Capture the cell that displays the provided text and extract its (x, y) central coordinate. 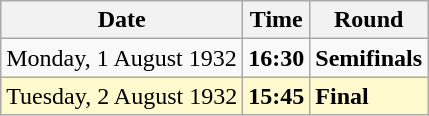
16:30 (276, 58)
Monday, 1 August 1932 (122, 58)
15:45 (276, 96)
Date (122, 20)
Final (369, 96)
Time (276, 20)
Semifinals (369, 58)
Tuesday, 2 August 1932 (122, 96)
Round (369, 20)
